Return (x, y) of the center of cell containing provided text 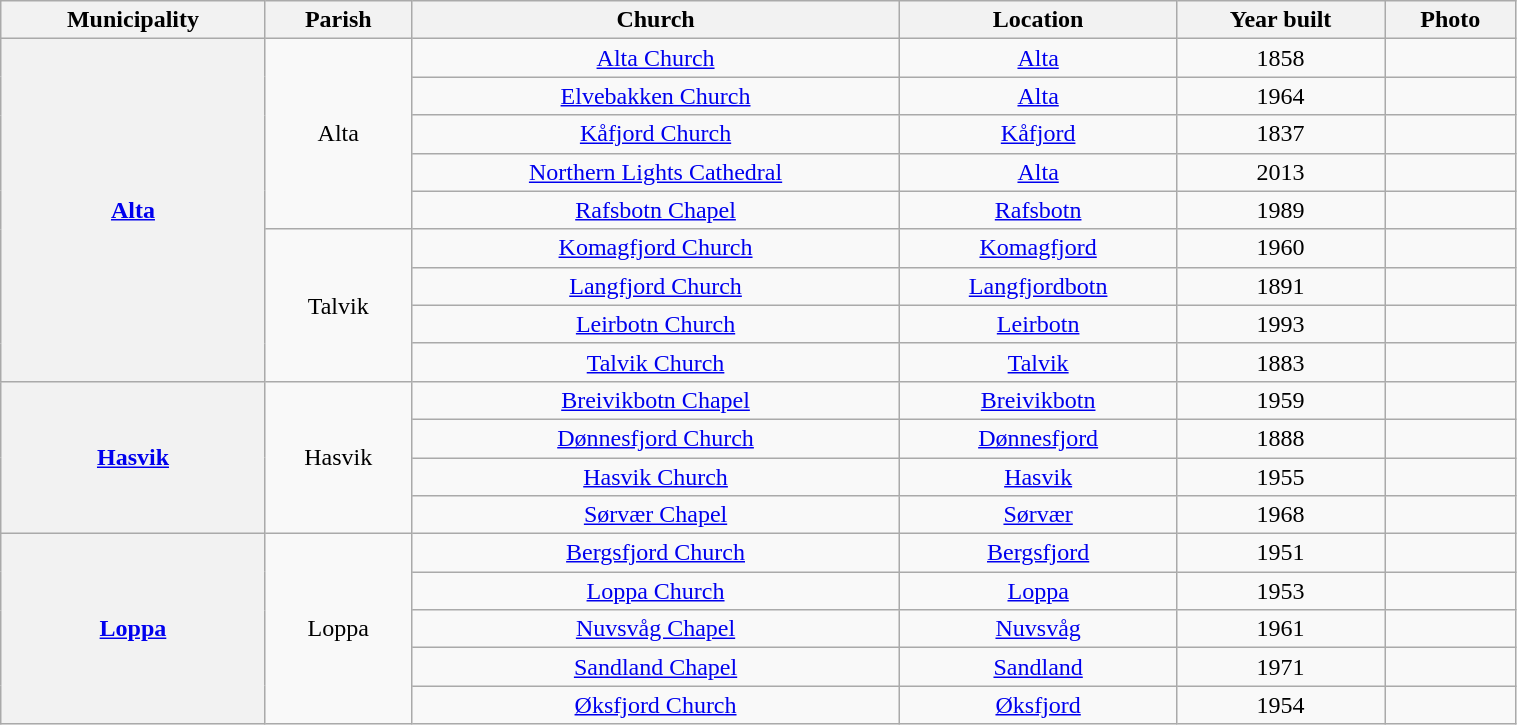
Loppa Church (656, 591)
Sørvær (1038, 515)
Komagfjord (1038, 248)
Øksfjord (1038, 705)
Dønnesfjord (1038, 438)
Øksfjord Church (656, 705)
Breivikbotn Chapel (656, 400)
Rafsbotn Chapel (656, 210)
Elvebakken Church (656, 96)
1989 (1280, 210)
Komagfjord Church (656, 248)
Breivikbotn (1038, 400)
Sandland Chapel (656, 667)
1858 (1280, 58)
Northern Lights Cathedral (656, 172)
Nuvsvåg (1038, 629)
Bergsfjord Church (656, 553)
Location (1038, 20)
Year built (1280, 20)
Kåfjord (1038, 134)
Bergsfjord (1038, 553)
1960 (1280, 248)
1971 (1280, 667)
Church (656, 20)
Alta Church (656, 58)
1964 (1280, 96)
1888 (1280, 438)
1959 (1280, 400)
1968 (1280, 515)
1837 (1280, 134)
1993 (1280, 324)
1961 (1280, 629)
Leirbotn (1038, 324)
Langfjordbotn (1038, 286)
Parish (338, 20)
Hasvik Church (656, 477)
Talvik Church (656, 362)
1891 (1280, 286)
Kåfjord Church (656, 134)
Photo (1450, 20)
Leirbotn Church (656, 324)
Sandland (1038, 667)
2013 (1280, 172)
1951 (1280, 553)
1955 (1280, 477)
1883 (1280, 362)
1953 (1280, 591)
Dønnesfjord Church (656, 438)
Langfjord Church (656, 286)
1954 (1280, 705)
Nuvsvåg Chapel (656, 629)
Sørvær Chapel (656, 515)
Rafsbotn (1038, 210)
Municipality (133, 20)
